Determine the (X, Y) coordinate at the center of the cell enclosing the given text.  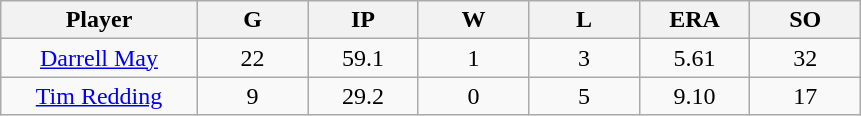
0 (474, 96)
22 (252, 58)
Player (99, 20)
1 (474, 58)
5 (584, 96)
ERA (694, 20)
W (474, 20)
17 (806, 96)
9 (252, 96)
5.61 (694, 58)
29.2 (364, 96)
L (584, 20)
Darrell May (99, 58)
9.10 (694, 96)
Tim Redding (99, 96)
SO (806, 20)
IP (364, 20)
59.1 (364, 58)
3 (584, 58)
G (252, 20)
32 (806, 58)
